Find where the given text appears and provide that cell's center as (x, y) coordinate. 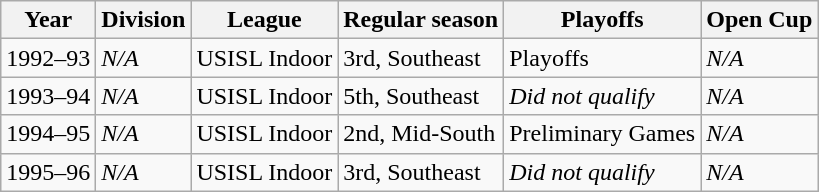
Preliminary Games (602, 134)
Open Cup (760, 20)
Year (48, 20)
Division (144, 20)
5th, Southeast (421, 96)
Regular season (421, 20)
1993–94 (48, 96)
1994–95 (48, 134)
2nd, Mid-South (421, 134)
1992–93 (48, 58)
League (264, 20)
1995–96 (48, 172)
